Provide the [X, Y] coordinate of the cell's center where the given text is located.  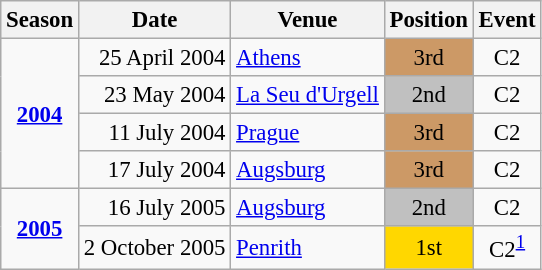
16 July 2005 [154, 208]
Date [154, 20]
Venue [308, 20]
Penrith [308, 247]
23 May 2004 [154, 95]
2004 [40, 114]
Athens [308, 58]
Position [428, 20]
11 July 2004 [154, 133]
C21 [507, 247]
Season [40, 20]
Prague [308, 133]
17 July 2004 [154, 170]
La Seu d'Urgell [308, 95]
2 October 2005 [154, 247]
1st [428, 247]
25 April 2004 [154, 58]
Event [507, 20]
2005 [40, 229]
